Scan for the cell matching the given text and deliver its (X, Y) coordinate at center. 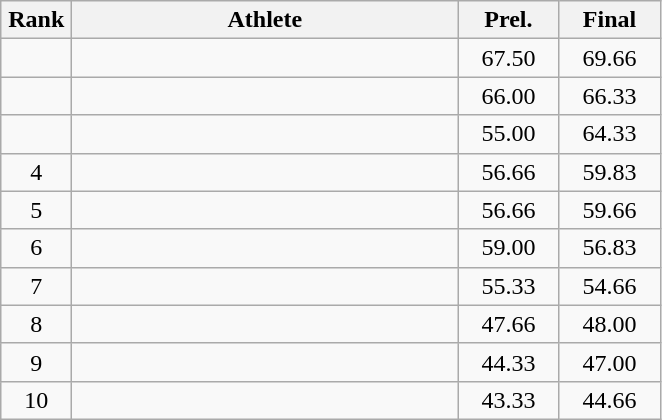
9 (36, 362)
4 (36, 172)
Athlete (265, 20)
66.33 (610, 96)
Final (610, 20)
7 (36, 286)
10 (36, 400)
5 (36, 210)
59.83 (610, 172)
48.00 (610, 324)
55.00 (508, 134)
Prel. (508, 20)
47.00 (610, 362)
66.00 (508, 96)
47.66 (508, 324)
6 (36, 248)
67.50 (508, 58)
59.00 (508, 248)
44.33 (508, 362)
69.66 (610, 58)
64.33 (610, 134)
54.66 (610, 286)
59.66 (610, 210)
43.33 (508, 400)
8 (36, 324)
56.83 (610, 248)
Rank (36, 20)
44.66 (610, 400)
55.33 (508, 286)
